Pinpoint the cell where the given text exists, returning its (X, Y) midpoint coordinate. 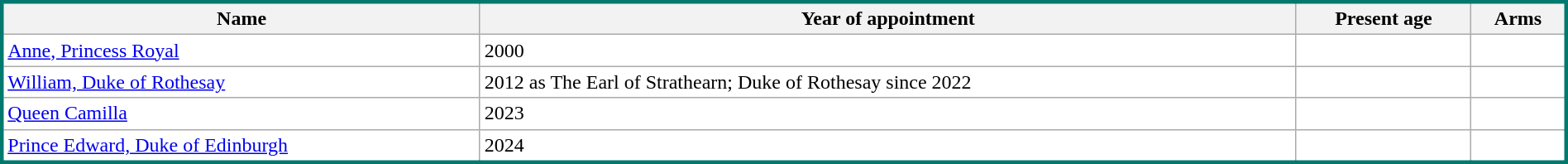
Year of appointment (888, 18)
2012 as The Earl of Strathearn; Duke of Rothesay since 2022 (888, 82)
Prince Edward, Duke of Edinburgh (241, 146)
William, Duke of Rothesay (241, 82)
Name (241, 18)
Anne, Princess Royal (241, 51)
Arms (1518, 18)
2000 (888, 51)
2024 (888, 146)
2023 (888, 113)
Queen Camilla (241, 113)
Present age (1384, 18)
